Capture the cell that displays the provided text and extract its [X, Y] central coordinate. 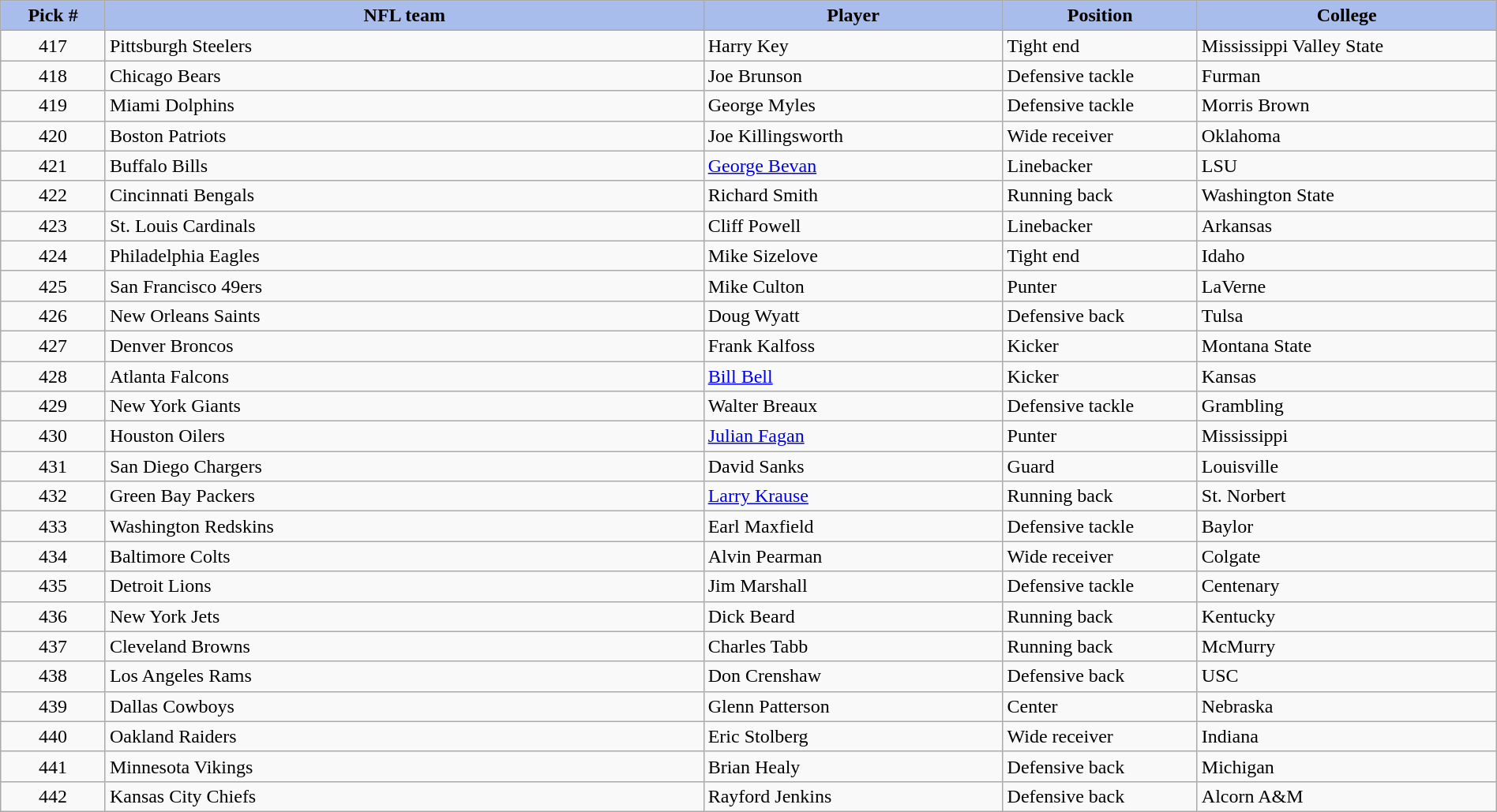
Michigan [1347, 766]
Louisville [1347, 466]
436 [54, 616]
441 [54, 766]
San Diego Chargers [404, 466]
Indiana [1347, 736]
George Myles [853, 106]
418 [54, 76]
440 [54, 736]
Julian Fagan [853, 436]
Pick # [54, 16]
Cliff Powell [853, 226]
Boston Patriots [404, 136]
New York Giants [404, 406]
422 [54, 196]
St. Louis Cardinals [404, 226]
Don Crenshaw [853, 676]
Pittsburgh Steelers [404, 46]
420 [54, 136]
San Francisco 49ers [404, 286]
McMurry [1347, 646]
Rayford Jenkins [853, 796]
Detroit Lions [404, 586]
431 [54, 466]
438 [54, 676]
St. Norbert [1347, 496]
Harry Key [853, 46]
Cincinnati Bengals [404, 196]
433 [54, 526]
Alcorn A&M [1347, 796]
Mississippi Valley State [1347, 46]
429 [54, 406]
Eric Stolberg [853, 736]
Arkansas [1347, 226]
Mississippi [1347, 436]
Oakland Raiders [404, 736]
Centenary [1347, 586]
New Orleans Saints [404, 316]
Idaho [1347, 256]
Oklahoma [1347, 136]
Mike Sizelove [853, 256]
Green Bay Packers [404, 496]
Walter Breaux [853, 406]
LSU [1347, 166]
Miami Dolphins [404, 106]
Washington State [1347, 196]
Joe Killingsworth [853, 136]
Washington Redskins [404, 526]
Grambling [1347, 406]
David Sanks [853, 466]
Joe Brunson [853, 76]
Tulsa [1347, 316]
Baltimore Colts [404, 556]
421 [54, 166]
435 [54, 586]
Charles Tabb [853, 646]
Position [1100, 16]
Earl Maxfield [853, 526]
Furman [1347, 76]
Frank Kalfoss [853, 346]
Kansas [1347, 376]
Dallas Cowboys [404, 706]
George Bevan [853, 166]
430 [54, 436]
Brian Healy [853, 766]
437 [54, 646]
426 [54, 316]
Colgate [1347, 556]
427 [54, 346]
419 [54, 106]
Glenn Patterson [853, 706]
423 [54, 226]
Montana State [1347, 346]
Dick Beard [853, 616]
Denver Broncos [404, 346]
Larry Krause [853, 496]
424 [54, 256]
Alvin Pearman [853, 556]
Jim Marshall [853, 586]
LaVerne [1347, 286]
Richard Smith [853, 196]
USC [1347, 676]
Atlanta Falcons [404, 376]
Doug Wyatt [853, 316]
Chicago Bears [404, 76]
Kansas City Chiefs [404, 796]
432 [54, 496]
Los Angeles Rams [404, 676]
Guard [1100, 466]
Cleveland Browns [404, 646]
Morris Brown [1347, 106]
442 [54, 796]
NFL team [404, 16]
439 [54, 706]
425 [54, 286]
Minnesota Vikings [404, 766]
Player [853, 16]
417 [54, 46]
New York Jets [404, 616]
College [1347, 16]
Philadelphia Eagles [404, 256]
Nebraska [1347, 706]
Bill Bell [853, 376]
Center [1100, 706]
Kentucky [1347, 616]
Buffalo Bills [404, 166]
428 [54, 376]
Houston Oilers [404, 436]
Mike Culton [853, 286]
Baylor [1347, 526]
434 [54, 556]
